Search for the cell housing the specified text and yield its (x, y) center coordinate. 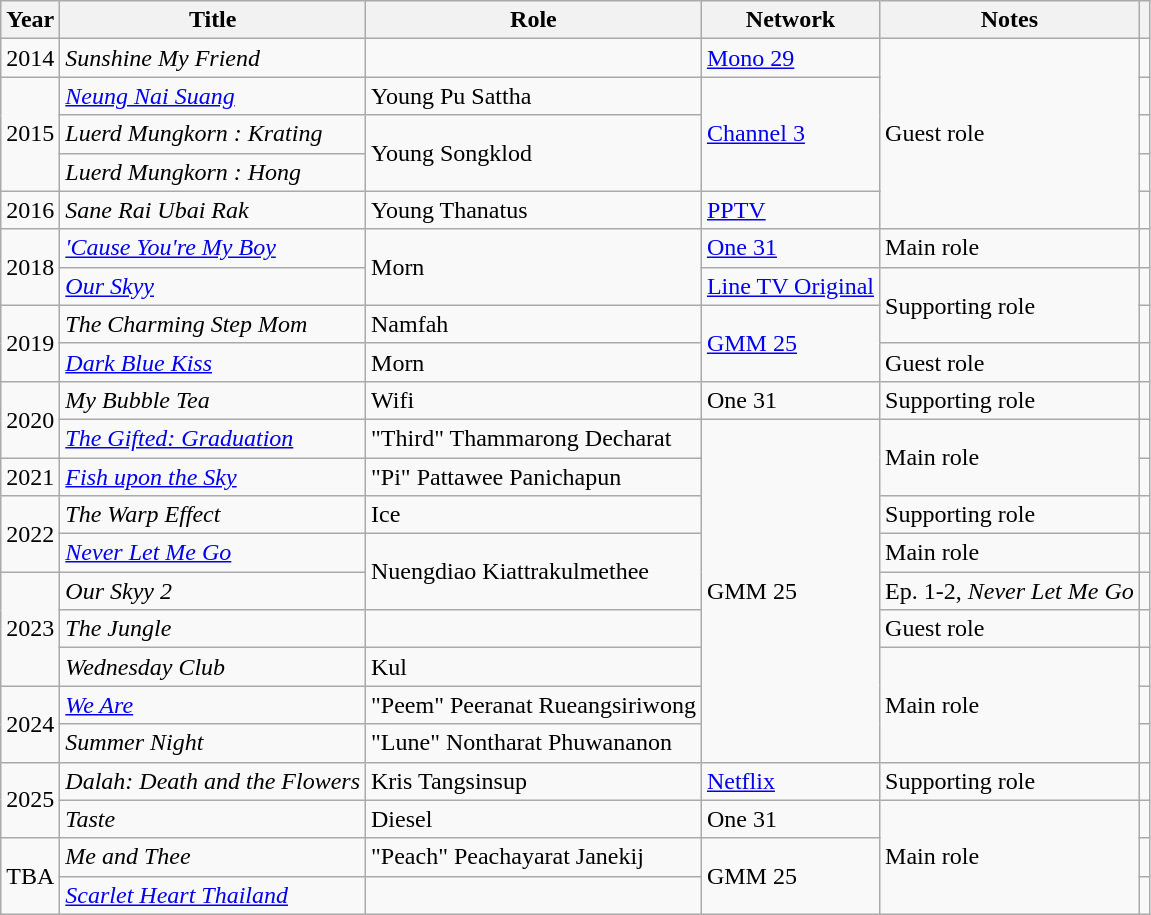
Channel 3 (790, 134)
2020 (30, 419)
The Warp Effect (213, 515)
Luerd Mungkorn : Hong (213, 172)
Year (30, 20)
Dark Blue Kiss (213, 362)
TBA (30, 876)
2024 (30, 724)
We Are (213, 705)
Diesel (534, 819)
"Lune" Nontharat Phuwananon (534, 743)
Neung Nai Suang (213, 96)
Ep. 1-2, Never Let Me Go (1010, 591)
2015 (30, 134)
Title (213, 20)
"Pi" Pattawee Panichapun (534, 477)
2018 (30, 267)
Luerd Mungkorn : Krating (213, 134)
Our Skyy 2 (213, 591)
"Peach" Peachayarat Janekij (534, 857)
Young Thanatus (534, 210)
Summer Night (213, 743)
Dalah: Death and the Flowers (213, 781)
Our Skyy (213, 286)
Taste (213, 819)
Nuengdiao Kiattrakulmethee (534, 572)
"Third" Thammarong Decharat (534, 438)
2016 (30, 210)
Me and Thee (213, 857)
Mono 29 (790, 58)
Notes (1010, 20)
Namfah (534, 324)
2021 (30, 477)
2025 (30, 800)
Young Songklod (534, 153)
Sane Rai Ubai Rak (213, 210)
'Cause You're My Boy (213, 248)
Ice (534, 515)
The Gifted: Graduation (213, 438)
Young Pu Sattha (534, 96)
Never Let Me Go (213, 553)
Kris Tangsinsup (534, 781)
Sunshine My Friend (213, 58)
2014 (30, 58)
2022 (30, 534)
Kul (534, 667)
Wifi (534, 400)
The Charming Step Mom (213, 324)
Role (534, 20)
Netflix (790, 781)
The Jungle (213, 629)
Scarlet Heart Thailand (213, 895)
Wednesday Club (213, 667)
PPTV (790, 210)
Network (790, 20)
"Peem" Peeranat Rueangsiriwong (534, 705)
2023 (30, 629)
My Bubble Tea (213, 400)
Line TV Original (790, 286)
2019 (30, 343)
Fish upon the Sky (213, 477)
